Search for the cell housing the specified text and yield its [x, y] center coordinate. 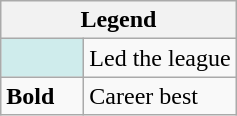
Career best [160, 96]
Led the league [160, 58]
Legend [118, 20]
Bold [42, 96]
